Capture the cell that displays the provided text and extract its (X, Y) central coordinate. 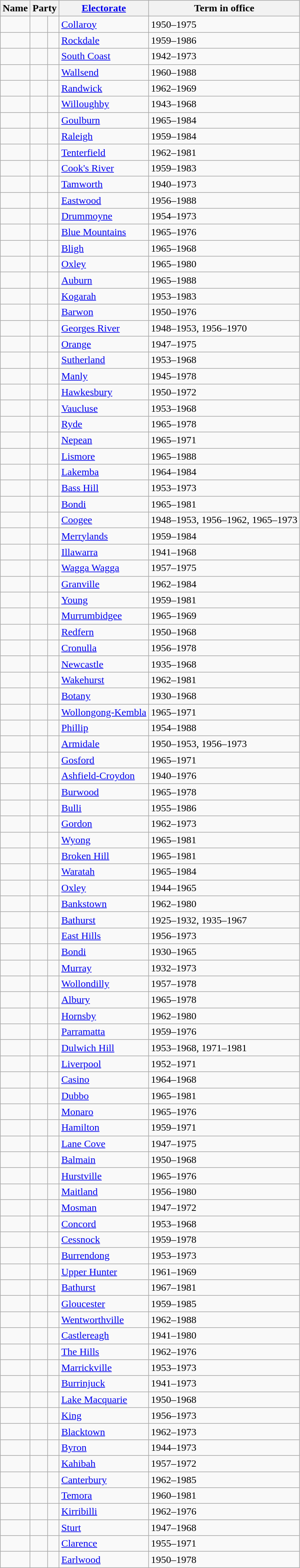
1954–1973 (224, 216)
Gordon (104, 824)
1962–1985 (224, 1479)
Blue Mountains (104, 232)
1948–1953, 1956–1970 (224, 328)
Sturt (104, 1528)
1961–1969 (224, 1272)
1950–1978 (224, 1560)
1941–1980 (224, 1336)
1954–1988 (224, 728)
Blacktown (104, 1431)
Hawkesbury (104, 392)
1950–1953, 1956–1973 (224, 744)
1947–1968 (224, 1528)
1932–1973 (224, 968)
Rockdale (104, 40)
Young (104, 600)
1953–1968, 1971–1981 (224, 1048)
Canterbury (104, 1479)
1940–1973 (224, 184)
Wollondilly (104, 984)
Cook's River (104, 168)
1964–1984 (224, 472)
Maitland (104, 1192)
1930–1968 (224, 696)
Bulli (104, 808)
Willoughby (104, 104)
1962–1988 (224, 1320)
Raleigh (104, 136)
Botany (104, 696)
1947–1972 (224, 1208)
Nepean (104, 440)
King (104, 1415)
Illawarra (104, 552)
Wentworthville (104, 1320)
Tamworth (104, 184)
Burrinjuck (104, 1384)
Byron (104, 1447)
1944–1973 (224, 1447)
Monaro (104, 1112)
1943–1968 (224, 104)
1956–1978 (224, 648)
Marrickville (104, 1368)
1959–1971 (224, 1128)
Hornsby (104, 1016)
Armidale (104, 744)
1930–1965 (224, 952)
Waratah (104, 872)
Wallsend (104, 72)
1944–1965 (224, 888)
Georges River (104, 328)
1965–1980 (224, 264)
Burwood (104, 792)
1925–1932, 1935–1967 (224, 920)
Redfern (104, 632)
Cronulla (104, 648)
1964–1968 (224, 1080)
1959–1978 (224, 1240)
1959–1981 (224, 600)
Coogee (104, 520)
Earlwood (104, 1560)
1962–1984 (224, 584)
Randwick (104, 88)
Name (15, 8)
1959–1976 (224, 1032)
1956–1988 (224, 200)
1959–1985 (224, 1304)
Vaucluse (104, 408)
Burrendong (104, 1256)
1950–1975 (224, 24)
Parramatta (104, 1032)
Castlereagh (104, 1336)
Phillip (104, 728)
1935–1968 (224, 664)
1948–1953, 1956–1962, 1965–1973 (224, 520)
1940–1976 (224, 776)
Eastwood (104, 200)
The Hills (104, 1352)
Temora (104, 1496)
1965–1968 (224, 248)
Newcastle (104, 664)
Kahibah (104, 1463)
Sutherland (104, 360)
Barwon (104, 312)
Wollongong-Kembla (104, 712)
1962–1969 (224, 88)
1942–1973 (224, 56)
1950–1976 (224, 312)
Electorate (104, 8)
Bligh (104, 248)
1953–1983 (224, 296)
Lane Cove (104, 1144)
Wakehurst (104, 680)
Wagga Wagga (104, 568)
Albury (104, 1000)
Wyong (104, 840)
1941–1968 (224, 552)
1959–1983 (224, 168)
1945–1978 (224, 376)
Granville (104, 584)
Term in office (224, 8)
Murrumbidgee (104, 616)
Broken Hill (104, 856)
Cessnock (104, 1240)
Dulwich Hill (104, 1048)
1960–1988 (224, 72)
1960–1981 (224, 1496)
Mosman (104, 1208)
1959–1986 (224, 40)
1955–1971 (224, 1544)
Murray (104, 968)
East Hills (104, 936)
Drummoyne (104, 216)
Lismore (104, 456)
Manly (104, 376)
1941–1973 (224, 1384)
1955–1986 (224, 808)
Lake Macquarie (104, 1400)
Bankstown (104, 904)
Hurstville (104, 1176)
Orange (104, 344)
Tenterfield (104, 152)
Kirribilli (104, 1512)
South Coast (104, 56)
Hamilton (104, 1128)
Ashfield-Croydon (104, 776)
Gloucester (104, 1304)
Gosford (104, 760)
Auburn (104, 280)
1956–1980 (224, 1192)
Casino (104, 1080)
Merrylands (104, 536)
1950–1972 (224, 392)
Upper Hunter (104, 1272)
1965–1969 (224, 616)
Lakemba (104, 472)
1957–1978 (224, 984)
Clarence (104, 1544)
Balmain (104, 1160)
Liverpool (104, 1064)
1957–1972 (224, 1463)
Collaroy (104, 24)
Bass Hill (104, 488)
Concord (104, 1224)
1952–1971 (224, 1064)
Ryde (104, 424)
Dubbo (104, 1096)
Kogarah (104, 296)
Goulburn (104, 120)
1967–1981 (224, 1288)
Party (45, 8)
1957–1975 (224, 568)
